Identify which cell holds the provided text, then report its (X, Y) central coordinate. 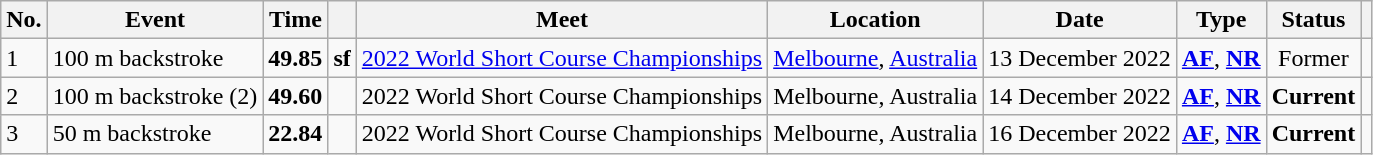
100 m backstroke (155, 58)
100 m backstroke (2) (155, 96)
49.60 (296, 96)
Event (155, 20)
Time (296, 20)
14 December 2022 (1080, 96)
Meet (562, 20)
1 (24, 58)
Former (1314, 58)
3 (24, 134)
13 December 2022 (1080, 58)
Status (1314, 20)
Type (1221, 20)
22.84 (296, 134)
Date (1080, 20)
50 m backstroke (155, 134)
49.85 (296, 58)
No. (24, 20)
2 (24, 96)
Location (876, 20)
sf (342, 58)
16 December 2022 (1080, 134)
